Extract the [x, y] coordinate from the center of the cell holding the provided text.  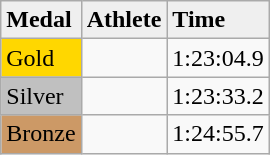
Silver [41, 96]
1:23:04.9 [218, 58]
Gold [41, 58]
1:23:33.2 [218, 96]
Time [218, 20]
1:24:55.7 [218, 134]
Medal [41, 20]
Bronze [41, 134]
Athlete [124, 20]
